Detect which cell encompasses the target text, then output its (x, y) center coordinate. 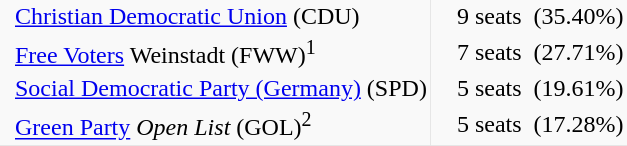
(17.28%) (576, 124)
Social Democratic Party (Germany) (SPD) (221, 88)
7 seats (478, 52)
(19.61%) (576, 88)
Christian Democratic Union (CDU) (221, 16)
Green Party Open List (GOL)2 (221, 124)
Free Voters Weinstadt (FWW)1 (221, 52)
9 seats (478, 16)
(27.71%) (576, 52)
(35.40%) (576, 16)
